Extract the (x, y) coordinate from the center of the cell holding the provided text.  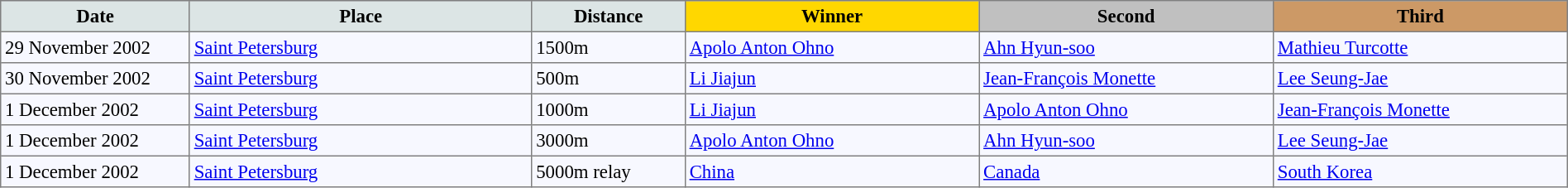
30 November 2002 (96, 79)
South Korea (1421, 171)
Third (1421, 17)
500m (609, 79)
5000m relay (609, 171)
29 November 2002 (96, 47)
Mathieu Turcotte (1421, 47)
1500m (609, 47)
Distance (609, 17)
Second (1126, 17)
Date (96, 17)
Winner (832, 17)
1000m (609, 109)
China (832, 171)
Place (361, 17)
Canada (1126, 171)
3000m (609, 141)
